Extract the (X, Y) coordinate from the center of the cell holding the provided text.  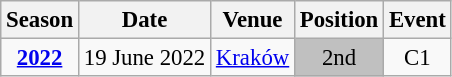
2nd (340, 58)
Season (40, 20)
Venue (253, 20)
Date (144, 20)
C1 (418, 58)
Event (418, 20)
Position (340, 20)
Kraków (253, 58)
2022 (40, 58)
19 June 2022 (144, 58)
